Capture the cell that displays the provided text and extract its [X, Y] central coordinate. 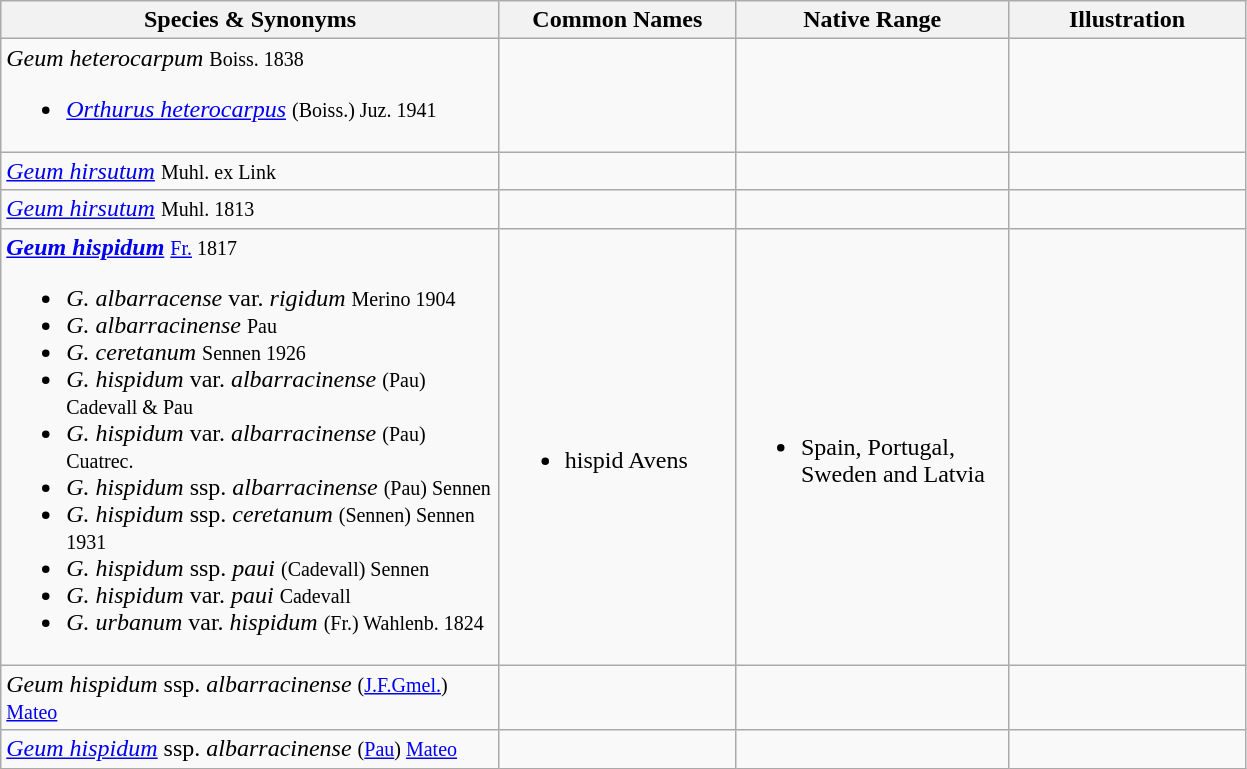
Common Names [617, 20]
Spain, Portugal, Sweden and Latvia [872, 446]
Native Range [872, 20]
Geum hirsutum Muhl. ex Link [250, 171]
Geum hispidum ssp. albarracinense (Pau) Mateo [250, 749]
hispid Avens [617, 446]
Geum hispidum ssp. albarracinense (J.F.Gmel.) Mateo [250, 698]
Geum hirsutum Muhl. 1813 [250, 209]
Illustration [1127, 20]
Species & Synonyms [250, 20]
Geum heterocarpum Boiss. 1838Orthurus heterocarpus (Boiss.) Juz. 1941 [250, 96]
